Output the (x, y) coordinate of the center of the cell containing the given text.  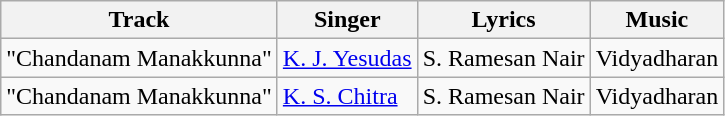
Music (657, 20)
K. J. Yesudas (347, 58)
Singer (347, 20)
Track (140, 20)
Lyrics (504, 20)
K. S. Chitra (347, 96)
